Detect which cell encompasses the target text, then output its (X, Y) center coordinate. 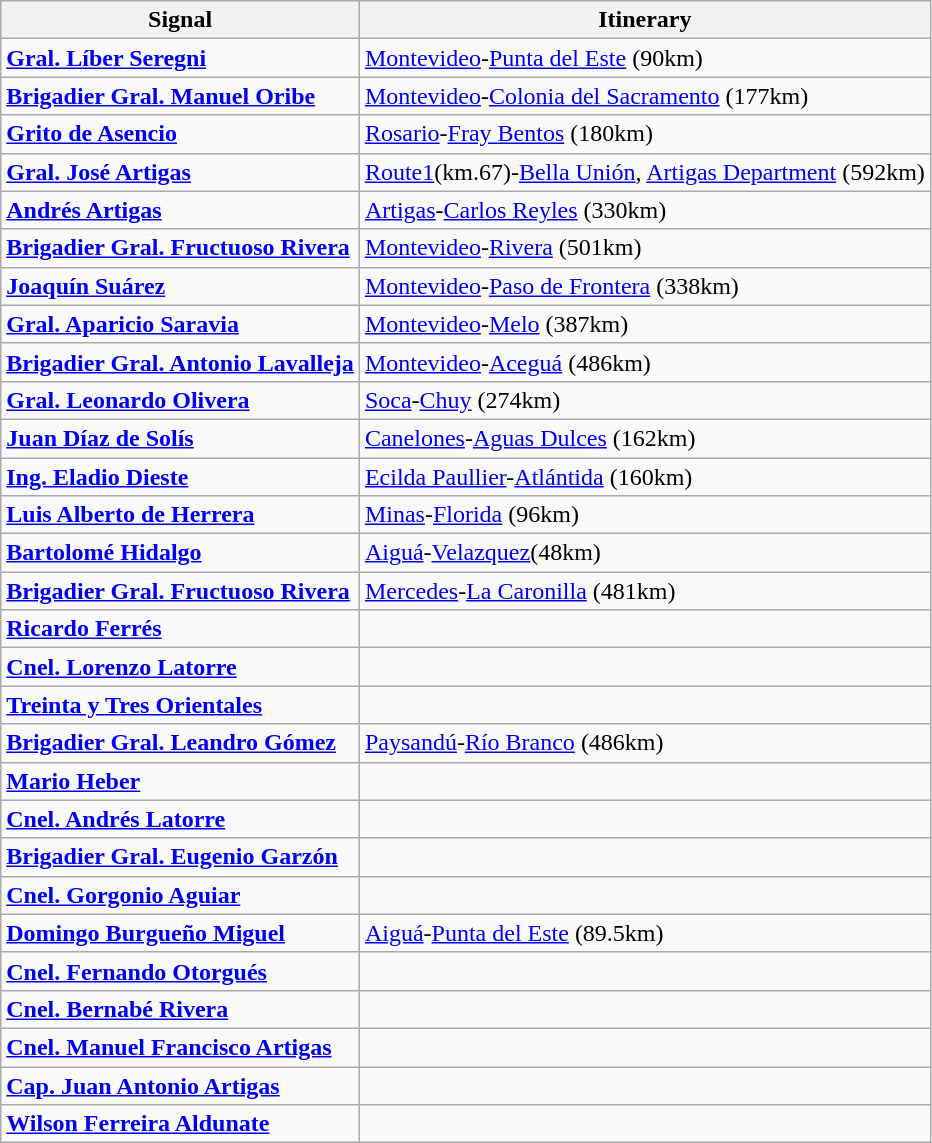
Brigadier Gral. Antonio Lavalleja (180, 362)
Luis Alberto de Herrera (180, 515)
Aiguá-Velazquez(48km) (644, 553)
Montevideo-Punta del Este (90km) (644, 58)
Soca-Chuy (274km) (644, 400)
Brigadier Gral. Leandro Gómez (180, 743)
Montevideo-Aceguá (486km) (644, 362)
Juan Díaz de Solís (180, 438)
Andrés Artigas (180, 210)
Signal (180, 20)
Montevideo-Melo (387km) (644, 324)
Cnel. Bernabé Rivera (180, 1009)
Mario Heber (180, 781)
Montevideo-Paso de Frontera (338km) (644, 286)
Ricardo Ferrés (180, 629)
Artigas-Carlos Reyles (330km) (644, 210)
Cnel. Gorgonio Aguiar (180, 895)
Wilson Ferreira Aldunate (180, 1124)
Bartolomé Hidalgo (180, 553)
Minas-Florida (96km) (644, 515)
Ecilda Paullier-Atlántida (160km) (644, 477)
Joaquín Suárez (180, 286)
Gral. Leonardo Olivera (180, 400)
Domingo Burgueño Miguel (180, 933)
Brigadier Gral. Manuel Oribe (180, 96)
Gral. Aparicio Saravia (180, 324)
Treinta y Tres Orientales (180, 705)
Grito de Asencio (180, 134)
Cnel. Manuel Francisco Artigas (180, 1047)
Gral. Líber Seregni (180, 58)
Cnel. Lorenzo Latorre (180, 667)
Rosario-Fray Bentos (180km) (644, 134)
Cnel. Fernando Otorgués (180, 971)
Aiguá-Punta del Este (89.5km) (644, 933)
Canelones-Aguas Dulces (162km) (644, 438)
Mercedes-La Caronilla (481km) (644, 591)
Ing. Eladio Dieste (180, 477)
Paysandú-Río Branco (486km) (644, 743)
Montevideo-Rivera (501km) (644, 248)
Cap. Juan Antonio Artigas (180, 1085)
Route1(km.67)-Bella Unión, Artigas Department (592km) (644, 172)
Gral. José Artigas (180, 172)
Montevideo-Colonia del Sacramento (177km) (644, 96)
Itinerary (644, 20)
Cnel. Andrés Latorre (180, 819)
Brigadier Gral. Eugenio Garzón (180, 857)
